Output the [x, y] coordinate of the center of the cell containing the given text.  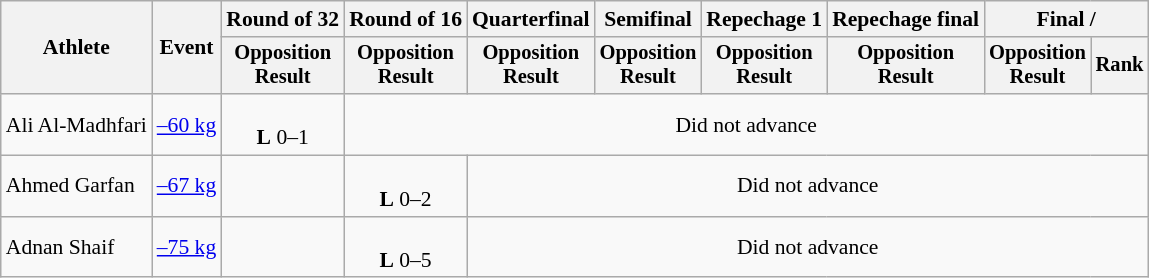
L 0–5 [406, 248]
Final / [1066, 19]
–60 kg [186, 124]
–75 kg [186, 248]
Round of 16 [406, 19]
Ali Al-Madhfari [76, 124]
–67 kg [186, 186]
Ahmed Garfan [76, 186]
L 0–2 [406, 186]
Semifinal [648, 19]
Quarterfinal [531, 19]
Rank [1120, 66]
Event [186, 48]
Round of 32 [282, 19]
L 0–1 [282, 124]
Athlete [76, 48]
Repechage 1 [764, 19]
Repechage final [906, 19]
Adnan Shaif [76, 248]
